Return the (x, y) coordinate for the center point of the cell that contains the specified text.  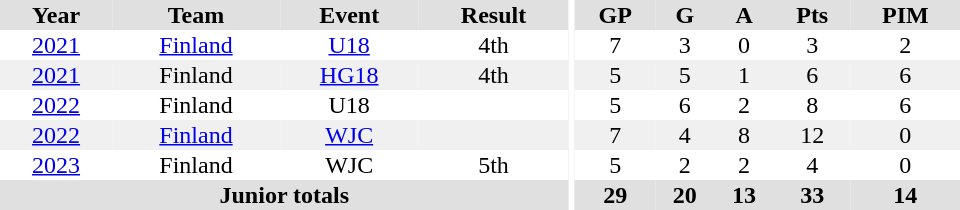
G (684, 15)
A (744, 15)
1 (744, 75)
29 (615, 195)
5th (493, 165)
13 (744, 195)
HG18 (349, 75)
20 (684, 195)
Junior totals (284, 195)
Event (349, 15)
14 (906, 195)
GP (615, 15)
Result (493, 15)
33 (812, 195)
PIM (906, 15)
12 (812, 135)
2023 (56, 165)
Year (56, 15)
Pts (812, 15)
Team (196, 15)
